Identify which cell holds the provided text, then report its (x, y) central coordinate. 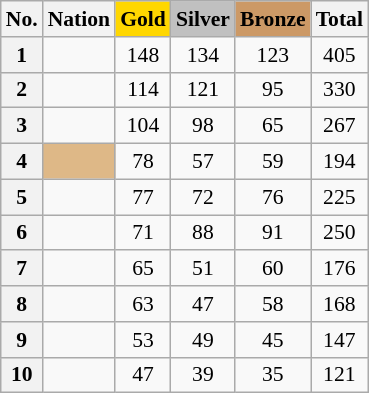
2 (22, 90)
7 (22, 269)
95 (273, 90)
77 (143, 197)
8 (22, 304)
134 (203, 55)
Silver (203, 19)
39 (203, 375)
1 (22, 55)
330 (340, 90)
176 (340, 269)
148 (143, 55)
57 (203, 162)
405 (340, 55)
194 (340, 162)
6 (22, 233)
45 (273, 340)
Total (340, 19)
225 (340, 197)
Nation (79, 19)
9 (22, 340)
76 (273, 197)
Bronze (273, 19)
72 (203, 197)
49 (203, 340)
91 (273, 233)
51 (203, 269)
250 (340, 233)
267 (340, 126)
53 (143, 340)
88 (203, 233)
114 (143, 90)
60 (273, 269)
147 (340, 340)
78 (143, 162)
10 (22, 375)
98 (203, 126)
63 (143, 304)
104 (143, 126)
58 (273, 304)
Gold (143, 19)
59 (273, 162)
123 (273, 55)
3 (22, 126)
5 (22, 197)
No. (22, 19)
168 (340, 304)
71 (143, 233)
4 (22, 162)
35 (273, 375)
